Return the (X, Y) coordinate for the center point of the cell that contains the specified text.  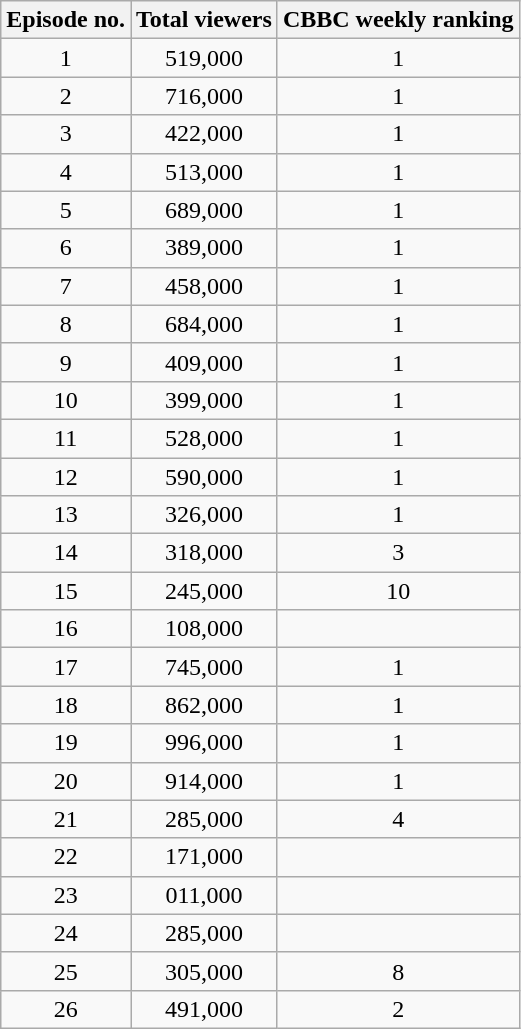
171,000 (204, 857)
491,000 (204, 1009)
513,000 (204, 172)
389,000 (204, 248)
21 (66, 819)
15 (66, 591)
25 (66, 971)
6 (66, 248)
422,000 (204, 134)
13 (66, 515)
9 (66, 362)
716,000 (204, 96)
108,000 (204, 629)
528,000 (204, 438)
862,000 (204, 705)
914,000 (204, 781)
23 (66, 895)
399,000 (204, 400)
590,000 (204, 477)
12 (66, 477)
5 (66, 210)
20 (66, 781)
19 (66, 743)
24 (66, 933)
305,000 (204, 971)
684,000 (204, 324)
14 (66, 553)
18 (66, 705)
409,000 (204, 362)
26 (66, 1009)
519,000 (204, 58)
689,000 (204, 210)
Episode no. (66, 20)
996,000 (204, 743)
245,000 (204, 591)
011,000 (204, 895)
11 (66, 438)
Total viewers (204, 20)
745,000 (204, 667)
17 (66, 667)
318,000 (204, 553)
458,000 (204, 286)
7 (66, 286)
22 (66, 857)
16 (66, 629)
CBBC weekly ranking (398, 20)
326,000 (204, 515)
